Identify which cell holds the provided text, then report its [x, y] central coordinate. 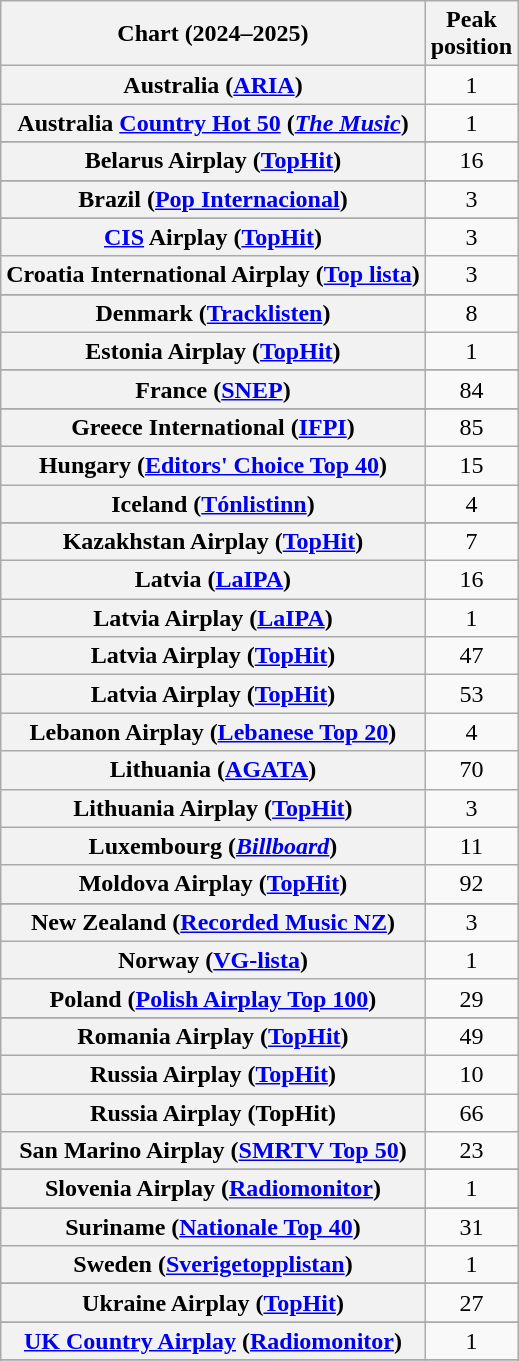
Lithuania (AGATA) [213, 770]
Kazakhstan Airplay (TopHit) [213, 542]
Lebanon Airplay (Lebanese Top 20) [213, 732]
France (SNEP) [213, 389]
Chart (2024–2025) [213, 34]
Greece International (IFPI) [213, 427]
Latvia (LaIPA) [213, 580]
10 [471, 1074]
Luxembourg (Billboard) [213, 846]
47 [471, 656]
Hungary (Editors' Choice Top 40) [213, 465]
CIS Airplay (TopHit) [213, 237]
Sweden (Sverigetopplistan) [213, 1265]
Suriname (Nationale Top 40) [213, 1227]
Belarus Airplay (TopHit) [213, 161]
Moldova Airplay (TopHit) [213, 884]
Australia (ARIA) [213, 85]
Slovenia Airplay (Radiomonitor) [213, 1189]
15 [471, 465]
Australia Country Hot 50 (The Music) [213, 123]
San Marino Airplay (SMRTV Top 50) [213, 1151]
Latvia Airplay (LaIPA) [213, 618]
85 [471, 427]
Norway (VG-lista) [213, 960]
Denmark (Tracklisten) [213, 313]
92 [471, 884]
Lithuania Airplay (TopHit) [213, 808]
Poland (Polish Airplay Top 100) [213, 998]
29 [471, 998]
Croatia International Airplay (Top lista) [213, 275]
7 [471, 542]
8 [471, 313]
Peakposition [471, 34]
New Zealand (Recorded Music NZ) [213, 922]
Ukraine Airplay (TopHit) [213, 1303]
23 [471, 1151]
Brazil (Pop Internacional) [213, 199]
70 [471, 770]
53 [471, 694]
49 [471, 1036]
Iceland (Tónlistinn) [213, 503]
84 [471, 389]
11 [471, 846]
Estonia Airplay (TopHit) [213, 351]
66 [471, 1113]
27 [471, 1303]
31 [471, 1227]
UK Country Airplay (Radiomonitor) [213, 1341]
Romania Airplay (TopHit) [213, 1036]
